Return (X, Y) of the center of cell containing provided text 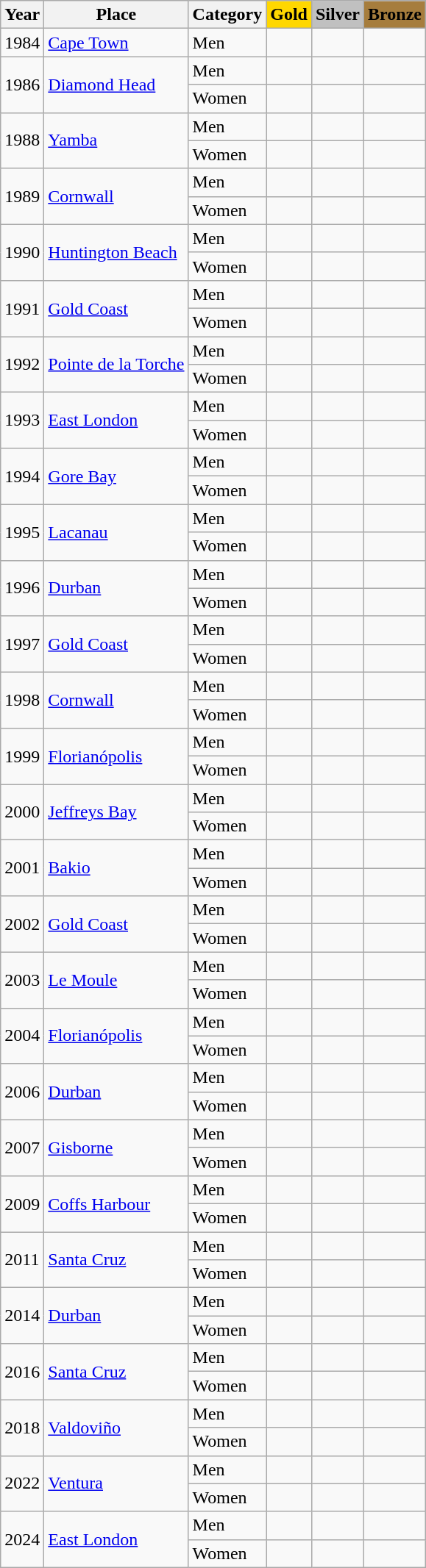
1997 (22, 644)
2011 (22, 1260)
Yamba (116, 140)
Le Moule (116, 980)
1992 (22, 365)
Silver (337, 15)
Gore Bay (116, 476)
2016 (22, 1372)
2014 (22, 1316)
1989 (22, 196)
2018 (22, 1428)
Cape Town (116, 43)
2009 (22, 1203)
2022 (22, 1483)
2004 (22, 1036)
Lacanau (116, 532)
2002 (22, 924)
Category (227, 15)
1988 (22, 140)
1984 (22, 43)
2007 (22, 1148)
1999 (22, 756)
Year (22, 15)
2024 (22, 1539)
Gold (289, 15)
Valdoviño (116, 1428)
Bronze (395, 15)
Place (116, 15)
2001 (22, 868)
Huntington Beach (116, 252)
Pointe de la Torche (116, 365)
Ventura (116, 1483)
2000 (22, 812)
Bakio (116, 868)
1991 (22, 308)
Coffs Harbour (116, 1203)
Gisborne (116, 1148)
1990 (22, 252)
1994 (22, 476)
1996 (22, 588)
2003 (22, 980)
Jeffreys Bay (116, 812)
Diamond Head (116, 85)
1995 (22, 532)
2006 (22, 1092)
1993 (22, 420)
1998 (22, 700)
1986 (22, 85)
